Return the (X, Y) coordinate for the center point of the cell that contains the specified text.  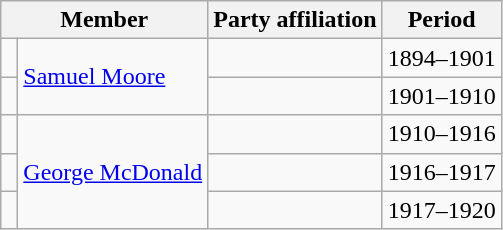
1917–1920 (442, 210)
1894–1901 (442, 58)
Member (104, 20)
1901–1910 (442, 96)
1916–1917 (442, 172)
Party affiliation (295, 20)
Samuel Moore (113, 77)
Period (442, 20)
George McDonald (113, 172)
1910–1916 (442, 134)
